For the text-containing cell, return its midpoint in (x, y) coordinate format. 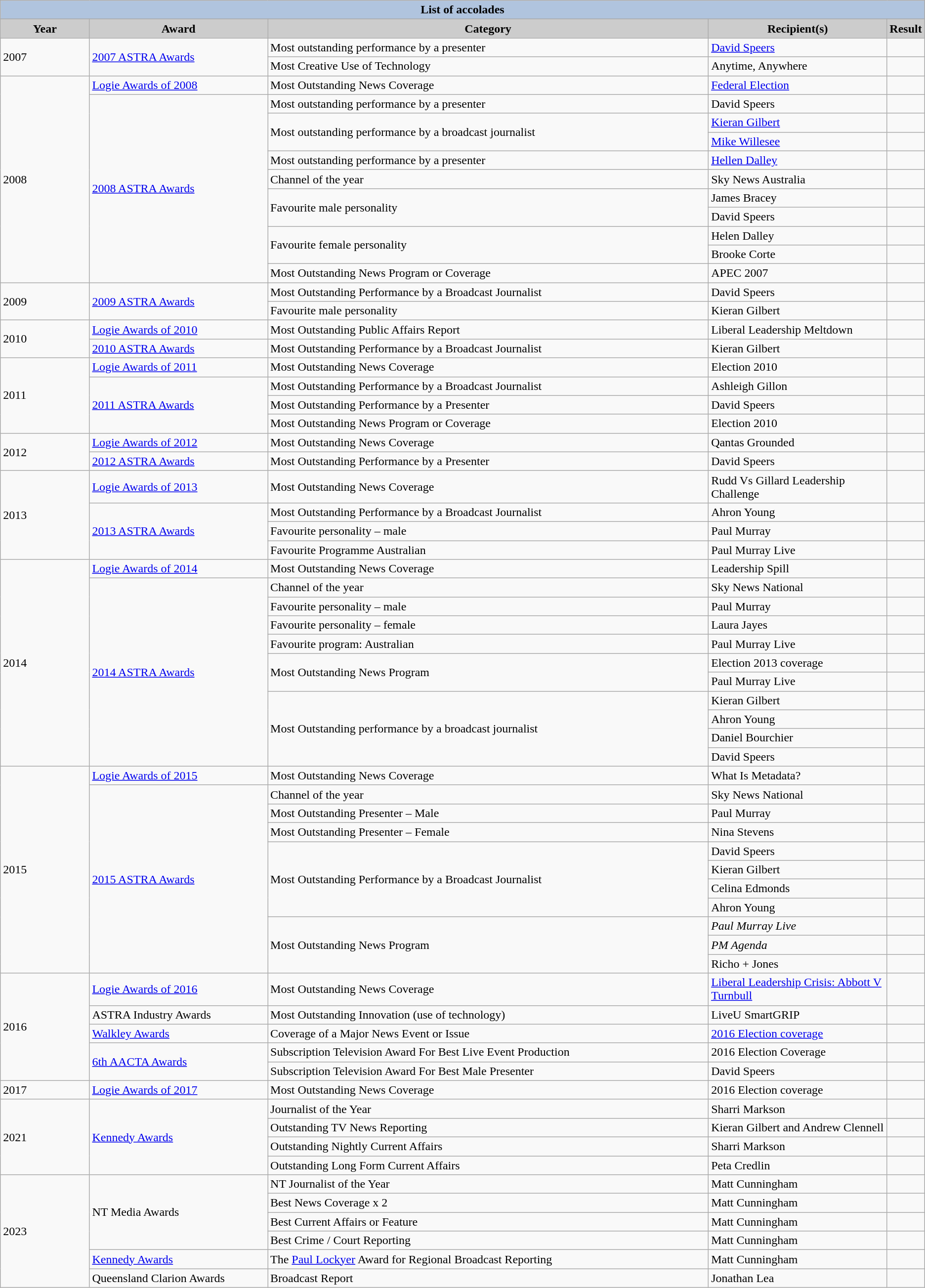
2014 ASTRA Awards (179, 672)
Best Current Affairs or Feature (488, 1222)
Ashleigh Gillon (798, 386)
Rudd Vs Gillard Leadership Challenge (798, 486)
Most Outstanding Public Affairs Report (488, 330)
Kieran Gilbert and Andrew Clennell (798, 1127)
Logie Awards of 2012 (179, 442)
Logie Awards of 2015 (179, 775)
2016 Election Coverage (798, 1052)
Most Outstanding Presenter – Female (488, 832)
2013 (45, 515)
2009 ASTRA Awards (179, 301)
APEC 2007 (798, 273)
Mike Willesee (798, 141)
Hellen Dalley (798, 160)
2007 (45, 57)
Laura Jayes (798, 625)
NT Media Awards (179, 1212)
Favourite program: Australian (488, 644)
Award (179, 29)
NT Journalist of the Year (488, 1184)
Liberal Leadership Crisis: Abbott V Turnbull (798, 989)
Logie Awards of 2014 (179, 569)
Daniel Bourchier (798, 738)
2014 (45, 663)
Category (488, 29)
2008 (45, 179)
Helen Dalley (798, 236)
Journalist of the Year (488, 1109)
Year (45, 29)
2013 ASTRA Awards (179, 531)
2007 ASTRA Awards (179, 57)
6th AACTA Awards (179, 1062)
Outstanding Long Form Current Affairs (488, 1165)
Nina Stevens (798, 832)
Richo + Jones (798, 964)
Logie Awards of 2016 (179, 989)
Subscription Television Award For Best Male Presenter (488, 1071)
Recipient(s) (798, 29)
Liberal Leadership Meltdown (798, 330)
Logie Awards of 2010 (179, 330)
Qantas Grounded (798, 442)
2015 ASTRA Awards (179, 879)
2021 (45, 1137)
Favourite female personality (488, 245)
Celina Edmonds (798, 889)
Logie Awards of 2008 (179, 85)
Subscription Television Award For Best Live Event Production (488, 1052)
The Paul Lockyer Award for Regional Broadcast Reporting (488, 1259)
Peta Credlin (798, 1165)
Queensland Clarion Awards (179, 1278)
Logie Awards of 2013 (179, 486)
2011 ASTRA Awards (179, 405)
Most Outstanding performance by a broadcast journalist (488, 729)
Outstanding Nightly Current Affairs (488, 1146)
Anytime, Anywhere (798, 66)
Most Creative Use of Technology (488, 66)
Most outstanding performance by a broadcast journalist (488, 132)
2008 ASTRA Awards (179, 189)
2012 ASTRA Awards (179, 461)
2012 (45, 452)
Favourite Programme Australian (488, 550)
Jonathan Lea (798, 1278)
ASTRA Industry Awards (179, 1015)
James Bracey (798, 198)
Logie Awards of 2017 (179, 1090)
Outstanding TV News Reporting (488, 1127)
2010 ASTRA Awards (179, 348)
What Is Metadata? (798, 775)
2010 (45, 339)
Federal Election (798, 85)
Broadcast Report (488, 1278)
Sky News Australia (798, 179)
Best Crime / Court Reporting (488, 1241)
Brooke Corte (798, 255)
2009 (45, 301)
LiveU SmartGRIP (798, 1015)
Favourite personality – female (488, 625)
Best News Coverage x 2 (488, 1203)
Leadership Spill (798, 569)
2011 (45, 395)
2017 (45, 1090)
List of accolades (462, 10)
Election 2013 coverage (798, 663)
Logie Awards of 2011 (179, 367)
Result (906, 29)
2023 (45, 1231)
2016 (45, 1027)
Walkley Awards (179, 1033)
2015 (45, 870)
Most Outstanding Innovation (use of technology) (488, 1015)
Most Outstanding Presenter – Male (488, 813)
Coverage of a Major News Event or Issue (488, 1033)
PM Agenda (798, 945)
